Detect which cell encompasses the target text, then output its [X, Y] center coordinate. 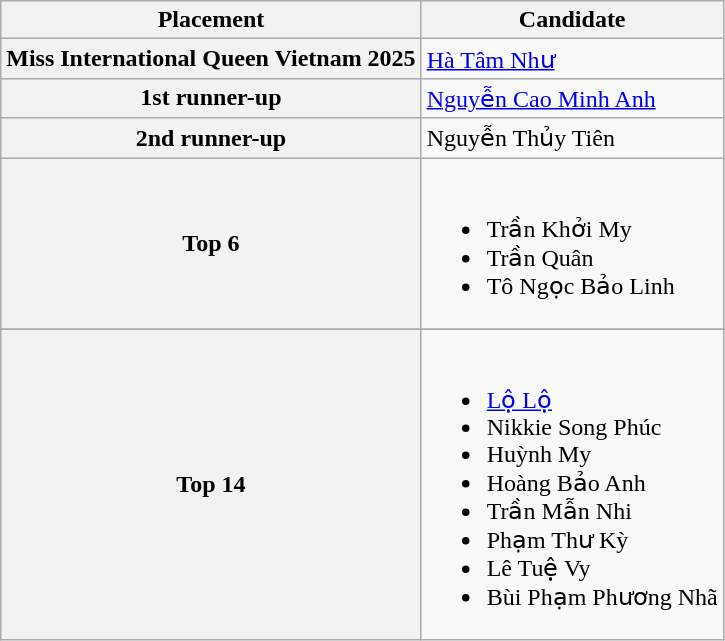
Trần Khởi MyTrần QuânTô Ngọc Bảo Linh [572, 244]
Candidate [572, 20]
Nguyễn Thủy Tiên [572, 138]
Top 6 [211, 244]
Placement [211, 20]
Hà Tâm Như [572, 59]
Top 14 [211, 484]
Nguyễn Cao Minh Anh [572, 98]
1st runner-up [211, 98]
2nd runner-up [211, 138]
Lộ LộNikkie Song PhúcHuỳnh MyHoàng Bảo AnhTrần Mẫn NhiPhạm Thư KỳLê Tuệ VyBùi Phạm Phương Nhã [572, 484]
Miss International Queen Vietnam 2025 [211, 59]
